Identify which cell holds the provided text, then report its [X, Y] central coordinate. 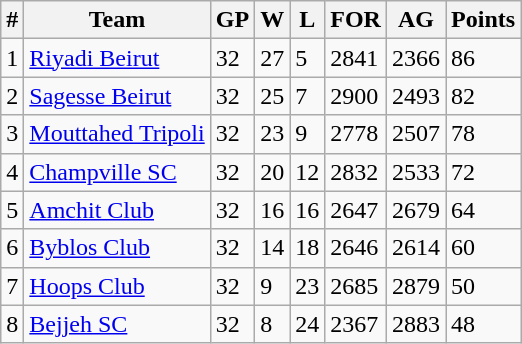
48 [484, 324]
72 [484, 172]
2841 [356, 58]
GP [232, 20]
2493 [416, 96]
2879 [416, 286]
2832 [356, 172]
2778 [356, 134]
86 [484, 58]
AG [416, 20]
Bejjeh SC [117, 324]
Champville SC [117, 172]
2646 [356, 248]
2 [12, 96]
2614 [416, 248]
L [308, 20]
2679 [416, 210]
W [272, 20]
2883 [416, 324]
4 [12, 172]
Amchit Club [117, 210]
24 [308, 324]
Hoops Club [117, 286]
60 [484, 248]
1 [12, 58]
Points [484, 20]
FOR [356, 20]
Mouttahed Tripoli [117, 134]
14 [272, 248]
# [12, 20]
2367 [356, 324]
2507 [416, 134]
Riyadi Beirut [117, 58]
6 [12, 248]
27 [272, 58]
2647 [356, 210]
2366 [416, 58]
Byblos Club [117, 248]
20 [272, 172]
82 [484, 96]
78 [484, 134]
2685 [356, 286]
12 [308, 172]
50 [484, 286]
Team [117, 20]
3 [12, 134]
18 [308, 248]
25 [272, 96]
Sagesse Beirut [117, 96]
2533 [416, 172]
2900 [356, 96]
64 [484, 210]
